Return [X, Y] of the center of cell containing provided text 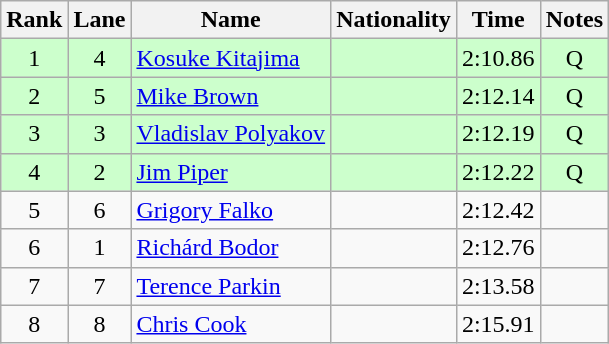
2:15.91 [498, 324]
Chris Cook [231, 324]
2:12.42 [498, 210]
Notes [574, 20]
Time [498, 20]
Vladislav Polyakov [231, 134]
Nationality [394, 20]
Richárd Bodor [231, 248]
2:12.22 [498, 172]
2:12.19 [498, 134]
2:12.76 [498, 248]
Mike Brown [231, 96]
Name [231, 20]
Lane [100, 20]
2:13.58 [498, 286]
2:12.14 [498, 96]
Terence Parkin [231, 286]
Jim Piper [231, 172]
2:10.86 [498, 58]
Grigory Falko [231, 210]
Rank [34, 20]
Kosuke Kitajima [231, 58]
